Return (X, Y) of the center of cell containing provided text 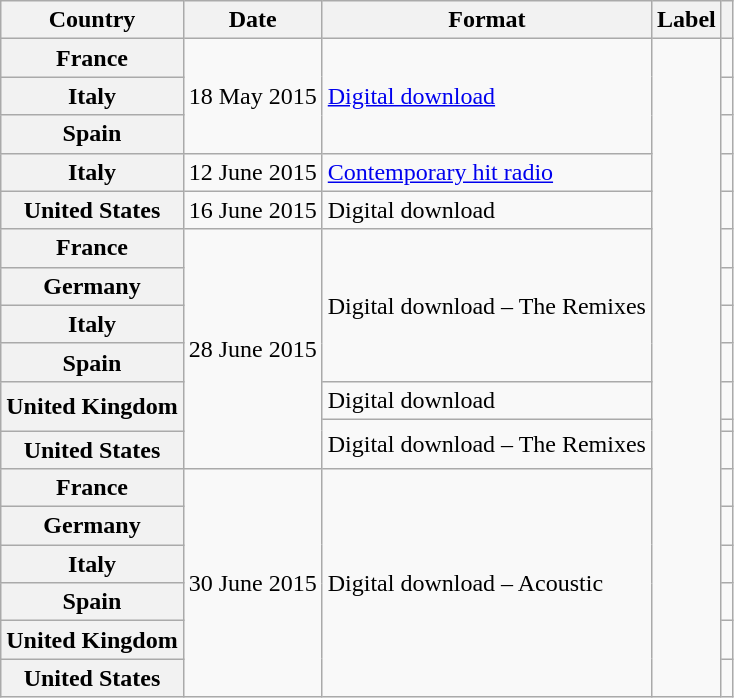
Format (486, 20)
12 June 2015 (252, 172)
Label (686, 20)
Digital download – Acoustic (486, 583)
18 May 2015 (252, 96)
16 June 2015 (252, 210)
Date (252, 20)
28 June 2015 (252, 348)
Contemporary hit radio (486, 172)
Country (92, 20)
30 June 2015 (252, 583)
